Detect which cell encompasses the target text, then output its (X, Y) center coordinate. 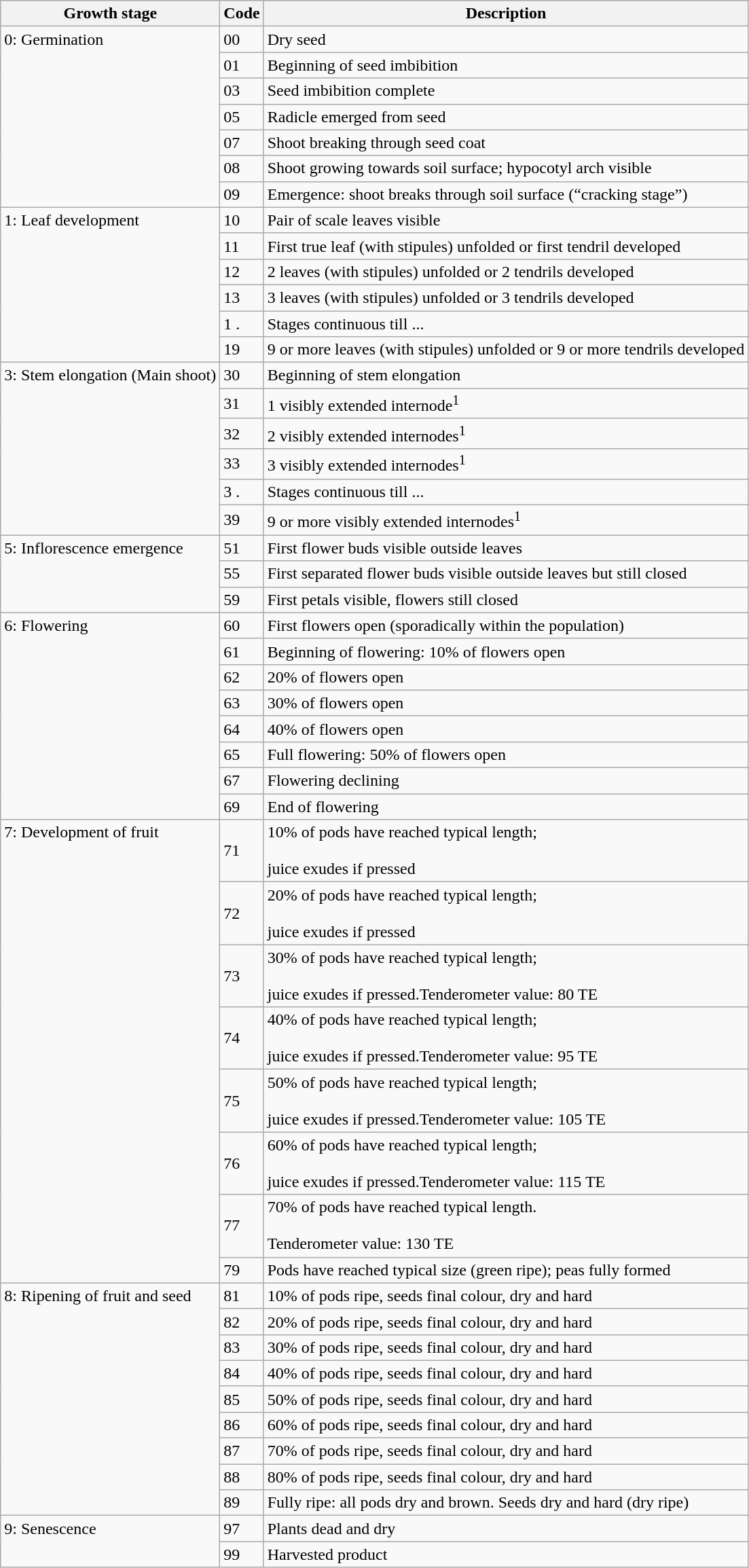
86 (242, 1425)
Growth stage (110, 14)
62 (242, 677)
9 or more leaves (with stipules) unfolded or 9 or more tendrils developed (506, 350)
60% of pods ripe, seeds final colour, dry and hard (506, 1425)
3 visibly extended internodes1 (506, 464)
20% of flowers open (506, 677)
5: Inflorescence emergence (110, 574)
Beginning of flowering: 10% of flowers open (506, 651)
00 (242, 39)
31 (242, 403)
30% of flowers open (506, 703)
79 (242, 1270)
2 visibly extended internodes1 (506, 433)
01 (242, 65)
1 . (242, 324)
99 (242, 1554)
85 (242, 1399)
First true leaf (with stipules) unfolded or first tendril developed (506, 246)
40% of flowers open (506, 729)
09 (242, 194)
71 (242, 851)
First flower buds visible outside leaves (506, 548)
60% of pods have reached typical length;juice exudes if pressed.Tenderometer value: 115 TE (506, 1163)
Beginning of stem elongation (506, 376)
Radicle emerged from seed (506, 117)
05 (242, 117)
Beginning of seed imbibition (506, 65)
07 (242, 143)
72 (242, 913)
11 (242, 246)
32 (242, 433)
3 . (242, 492)
76 (242, 1163)
First separated flower buds visible outside leaves but still closed (506, 574)
89 (242, 1503)
30 (242, 376)
2 leaves (with stipules) unfolded or 2 tendrils developed (506, 272)
10% of pods ripe, seeds final colour, dry and hard (506, 1296)
Description (506, 14)
55 (242, 574)
65 (242, 754)
70% of pods have reached typical length.Tenderometer value: 130 TE (506, 1226)
8: Ripening of fruit and seed (110, 1399)
64 (242, 729)
69 (242, 807)
6: Flowering (110, 716)
20% of pods have reached typical length;juice exudes if pressed (506, 913)
Seed imbibition complete (506, 91)
33 (242, 464)
03 (242, 91)
60 (242, 625)
Dry seed (506, 39)
30% of pods have reached typical length;juice exudes if pressed.Tenderometer value: 80 TE (506, 976)
70% of pods ripe, seeds final colour, dry and hard (506, 1451)
9: Senescence (110, 1542)
87 (242, 1451)
3 leaves (with stipules) unfolded or 3 tendrils developed (506, 297)
Full flowering: 50% of flowers open (506, 754)
97 (242, 1529)
77 (242, 1226)
Pods have reached typical size (green ripe); peas fully formed (506, 1270)
59 (242, 600)
10 (242, 220)
0: Germination (110, 117)
83 (242, 1347)
Flowering declining (506, 781)
51 (242, 548)
50% of pods have reached typical length;juice exudes if pressed.Tenderometer value: 105 TE (506, 1101)
Harvested product (506, 1554)
End of flowering (506, 807)
7: Development of fruit (110, 1051)
First flowers open (sporadically within the population) (506, 625)
Pair of scale leaves visible (506, 220)
9 or more visibly extended internodes1 (506, 520)
Plants dead and dry (506, 1529)
82 (242, 1321)
10% of pods have reached typical length;juice exudes if pressed (506, 851)
63 (242, 703)
3: Stem elongation (Main shoot) (110, 449)
67 (242, 781)
84 (242, 1373)
First petals visible, flowers still closed (506, 600)
30% of pods ripe, seeds final colour, dry and hard (506, 1347)
20% of pods ripe, seeds final colour, dry and hard (506, 1321)
13 (242, 297)
80% of pods ripe, seeds final colour, dry and hard (506, 1477)
74 (242, 1038)
08 (242, 168)
75 (242, 1101)
1: Leaf development (110, 285)
12 (242, 272)
50% of pods ripe, seeds final colour, dry and hard (506, 1399)
1 visibly extended internode1 (506, 403)
73 (242, 976)
40% of pods have reached typical length;juice exudes if pressed.Tenderometer value: 95 TE (506, 1038)
81 (242, 1296)
Shoot growing towards soil surface; hypocotyl arch visible (506, 168)
40% of pods ripe, seeds final colour, dry and hard (506, 1373)
Code (242, 14)
Fully ripe: all pods dry and brown. Seeds dry and hard (dry ripe) (506, 1503)
39 (242, 520)
61 (242, 651)
Shoot breaking through seed coat (506, 143)
19 (242, 350)
88 (242, 1477)
Emergence: shoot breaks through soil surface (“cracking stage”) (506, 194)
